Output the (x, y) coordinate of the center of the cell containing the given text.  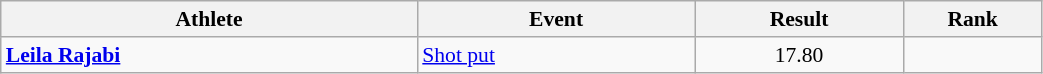
Result (799, 19)
17.80 (799, 55)
Leila Rajabi (210, 55)
Rank (972, 19)
Event (556, 19)
Athlete (210, 19)
Shot put (556, 55)
